Search for the cell housing the specified text and yield its (x, y) center coordinate. 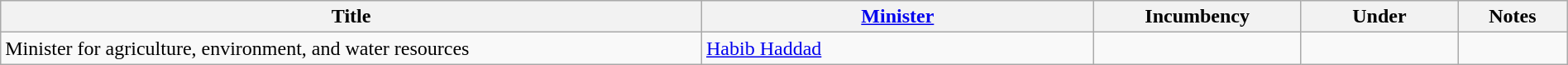
Minister (898, 17)
Incumbency (1198, 17)
Title (351, 17)
Notes (1513, 17)
Minister for agriculture, environment, and water resources (351, 48)
Under (1379, 17)
Habib Haddad (898, 48)
